Detect which cell encompasses the target text, then output its (x, y) center coordinate. 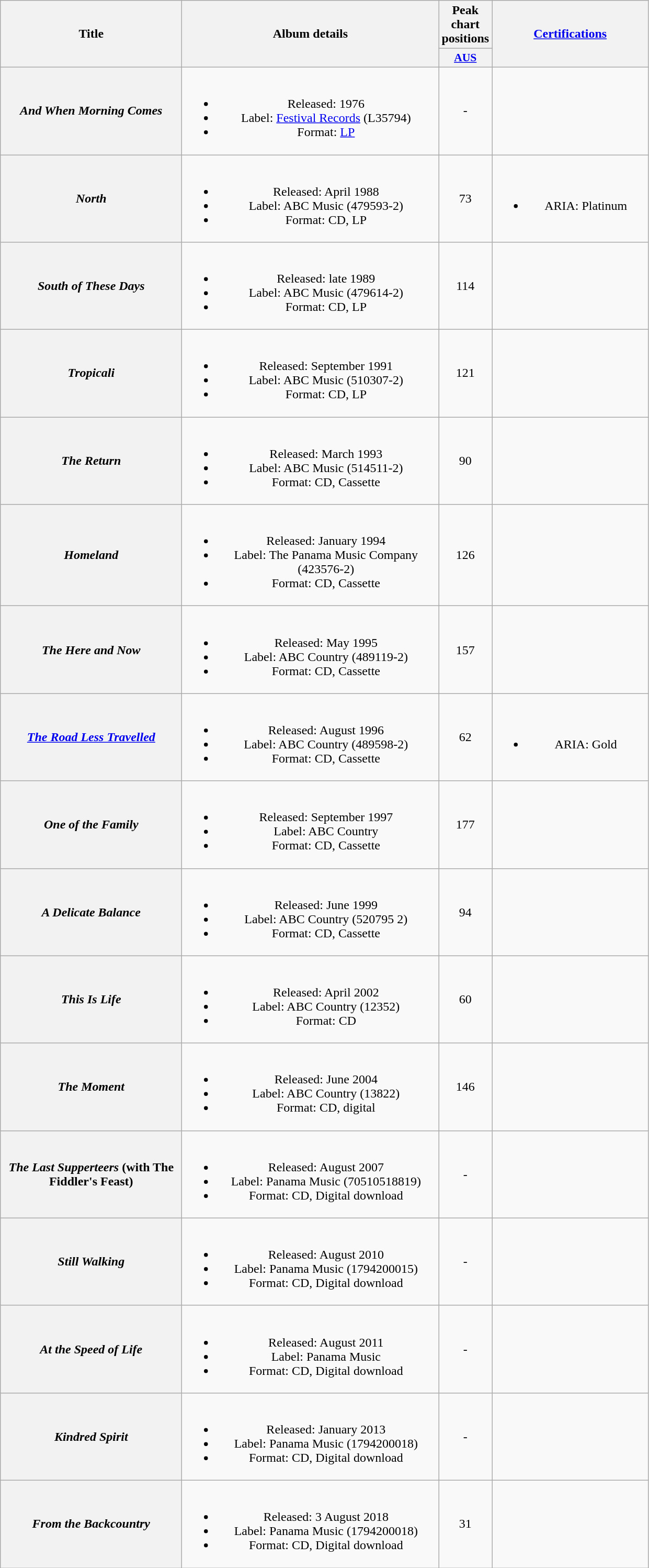
Released: 1976Label: Festival Records (L35794)Format: LP (311, 111)
One of the Family (91, 825)
Released: August 2010Label: Panama Music (1794200015)Format: CD, Digital download (311, 1261)
This Is Life (91, 1000)
114 (465, 286)
North (91, 199)
Kindred Spirit (91, 1436)
Released: April 1988Label: ABC Music (479593-2)Format: CD, LP (311, 199)
AUS (465, 58)
Released: September 1991Label: ABC Music (510307-2)Format: CD, LP (311, 374)
Released: June 2004Label: ABC Country (13822)Format: CD, digital (311, 1087)
121 (465, 374)
Tropicali (91, 374)
Released: August 2011Label: Panama MusicFormat: CD, Digital download (311, 1349)
From the Backcountry (91, 1524)
Peak chart positions (465, 25)
Released: September 1997Label: ABC CountryFormat: CD, Cassette (311, 825)
94 (465, 912)
177 (465, 825)
At the Speed of Life (91, 1349)
Released: January 1994Label: The Panama Music Company (423576-2)Format: CD, Cassette (311, 555)
31 (465, 1524)
ARIA: Platinum (570, 199)
The Here and Now (91, 650)
Released: June 1999Label: ABC Country (520795 2)Format: CD, Cassette (311, 912)
157 (465, 650)
Released: January 2013Label: Panama Music (1794200018)Format: CD, Digital download (311, 1436)
62 (465, 737)
Title (91, 34)
Still Walking (91, 1261)
Released: August 1996Label: ABC Country (489598-2)Format: CD, Cassette (311, 737)
South of These Days (91, 286)
Released: March 1993Label: ABC Music (514511-2)Format: CD, Cassette (311, 461)
The Return (91, 461)
The Road Less Travelled (91, 737)
The Moment (91, 1087)
Released: May 1995Label: ABC Country (489119-2)Format: CD, Cassette (311, 650)
126 (465, 555)
73 (465, 199)
Album details (311, 34)
146 (465, 1087)
90 (465, 461)
A Delicate Balance (91, 912)
And When Morning Comes (91, 111)
ARIA: Gold (570, 737)
Certifications (570, 34)
60 (465, 1000)
Released: April 2002Label: ABC Country (12352)Format: CD (311, 1000)
Released: 3 August 2018Label: Panama Music (1794200018)Format: CD, Digital download (311, 1524)
The Last Supperteers (with The Fiddler's Feast) (91, 1174)
Released: late 1989Label: ABC Music (479614-2)Format: CD, LP (311, 286)
Released: August 2007Label: Panama Music (70510518819)Format: CD, Digital download (311, 1174)
Homeland (91, 555)
